For the text-containing cell, return its midpoint in (x, y) coordinate format. 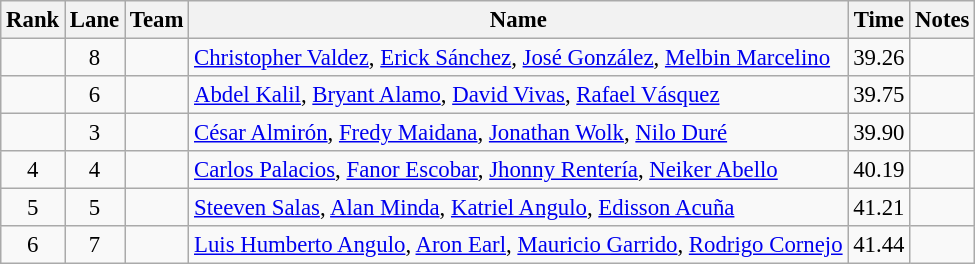
Carlos Palacios, Fanor Escobar, Jhonny Rentería, Neiker Abello (518, 170)
Abdel Kalil, Bryant Alamo, David Vivas, Rafael Vásquez (518, 95)
8 (95, 58)
Notes (942, 20)
39.90 (879, 133)
Name (518, 20)
Luis Humberto Angulo, Aron Earl, Mauricio Garrido, Rodrigo Cornejo (518, 245)
41.44 (879, 245)
Team (157, 20)
39.26 (879, 58)
7 (95, 245)
39.75 (879, 95)
40.19 (879, 170)
Rank (33, 20)
3 (95, 133)
41.21 (879, 208)
Time (879, 20)
Lane (95, 20)
Steeven Salas, Alan Minda, Katriel Angulo, Edisson Acuña (518, 208)
Christopher Valdez, Erick Sánchez, José González, Melbin Marcelino (518, 58)
César Almirón, Fredy Maidana, Jonathan Wolk, Nilo Duré (518, 133)
